Capture the cell that displays the provided text and extract its [x, y] central coordinate. 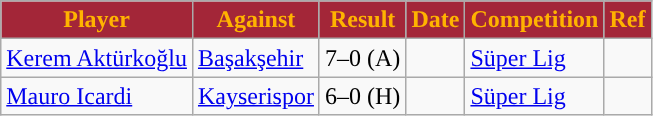
Competition [534, 20]
7–0 (A) [362, 58]
Player [97, 20]
Başakşehir [256, 58]
Result [362, 20]
Kayserispor [256, 96]
Ref [628, 20]
Against [256, 20]
Kerem Aktürkoğlu [97, 58]
Mauro Icardi [97, 96]
Date [436, 20]
6–0 (H) [362, 96]
